Determine the (x, y) coordinate at the center of the cell enclosing the given text.  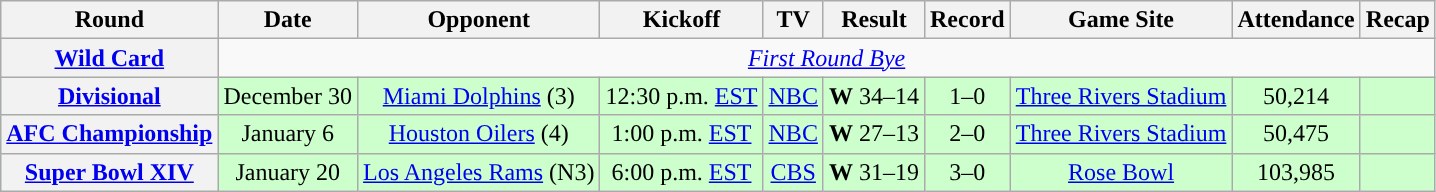
Game Site (1121, 20)
6:00 p.m. EST (682, 172)
50,214 (1296, 96)
Round (110, 20)
January 6 (288, 134)
Super Bowl XIV (110, 172)
December 30 (288, 96)
Kickoff (682, 20)
50,475 (1296, 134)
12:30 p.m. EST (682, 96)
Los Angeles Rams (N3) (479, 172)
Result (874, 20)
2–0 (967, 134)
AFC Championship (110, 134)
1:00 p.m. EST (682, 134)
CBS (793, 172)
Divisional (110, 96)
January 20 (288, 172)
Opponent (479, 20)
Attendance (1296, 20)
1–0 (967, 96)
Wild Card (110, 58)
W 31–19 (874, 172)
Rose Bowl (1121, 172)
First Round Bye (826, 58)
Houston Oilers (4) (479, 134)
TV (793, 20)
3–0 (967, 172)
Recap (1398, 20)
Miami Dolphins (3) (479, 96)
103,985 (1296, 172)
Date (288, 20)
W 27–13 (874, 134)
Record (967, 20)
W 34–14 (874, 96)
